Find where the given text appears and provide that cell's center as [X, Y] coordinate. 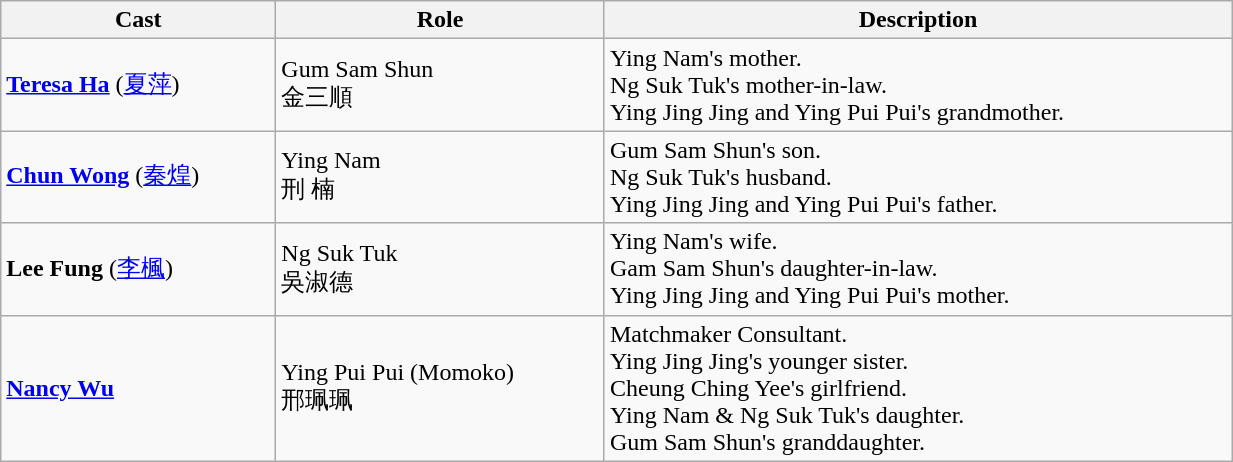
Ng Suk Tuk 吳淑德 [440, 269]
Lee Fung (李楓) [138, 269]
Ying Nam's wife. Gam Sam Shun's daughter-in-law. Ying Jing Jing and Ying Pui Pui's mother. [918, 269]
Nancy Wu [138, 388]
Ying Nam 刑 楠 [440, 177]
Chun Wong (秦煌) [138, 177]
Gum Sam Shun 金三順 [440, 85]
Ying Pui Pui (Momoko) 邢珮珮 [440, 388]
Cast [138, 20]
Description [918, 20]
Teresa Ha (夏萍) [138, 85]
Role [440, 20]
Ying Nam's mother. Ng Suk Tuk's mother-in-law. Ying Jing Jing and Ying Pui Pui's grandmother. [918, 85]
Gum Sam Shun's son. Ng Suk Tuk's husband. Ying Jing Jing and Ying Pui Pui's father. [918, 177]
